For the text-containing cell, return its midpoint in (x, y) coordinate format. 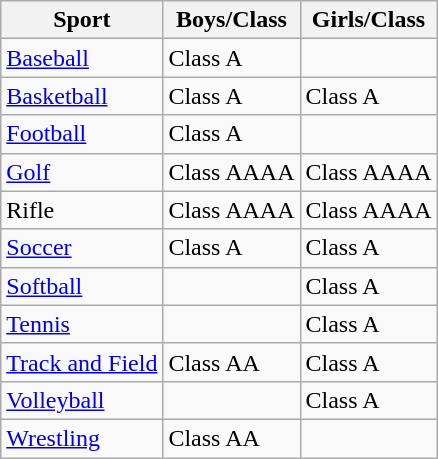
Wrestling (82, 438)
Volleyball (82, 400)
Girls/Class (368, 20)
Baseball (82, 58)
Tennis (82, 324)
Softball (82, 286)
Soccer (82, 248)
Football (82, 134)
Golf (82, 172)
Rifle (82, 210)
Boys/Class (232, 20)
Basketball (82, 96)
Sport (82, 20)
Track and Field (82, 362)
